For the text-containing cell, return its midpoint in (X, Y) coordinate format. 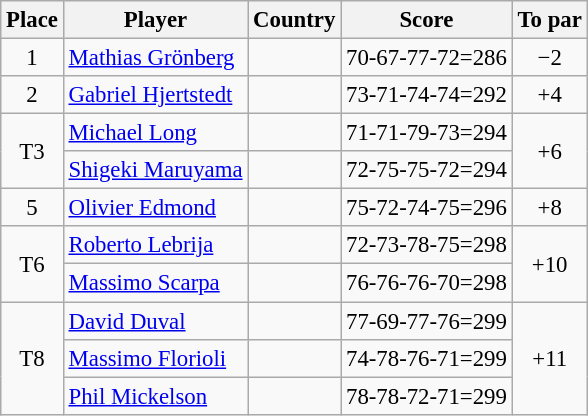
T3 (32, 152)
72-73-78-75=298 (427, 245)
+11 (550, 358)
Shigeki Maruyama (156, 170)
76-76-76-70=298 (427, 283)
Michael Long (156, 133)
74-78-76-71=299 (427, 358)
Score (427, 20)
Player (156, 20)
5 (32, 208)
−2 (550, 58)
2 (32, 95)
72-75-75-72=294 (427, 170)
To par (550, 20)
Gabriel Hjertstedt (156, 95)
Olivier Edmond (156, 208)
Massimo Scarpa (156, 283)
Roberto Lebrija (156, 245)
75-72-74-75=296 (427, 208)
Place (32, 20)
David Duval (156, 321)
T6 (32, 264)
70-67-77-72=286 (427, 58)
73-71-74-74=292 (427, 95)
Phil Mickelson (156, 396)
T8 (32, 358)
71-71-79-73=294 (427, 133)
Massimo Florioli (156, 358)
78-78-72-71=299 (427, 396)
+8 (550, 208)
1 (32, 58)
+6 (550, 152)
Country (294, 20)
+4 (550, 95)
77-69-77-76=299 (427, 321)
+10 (550, 264)
Mathias Grönberg (156, 58)
